Scan for the cell matching the given text and deliver its [X, Y] coordinate at center. 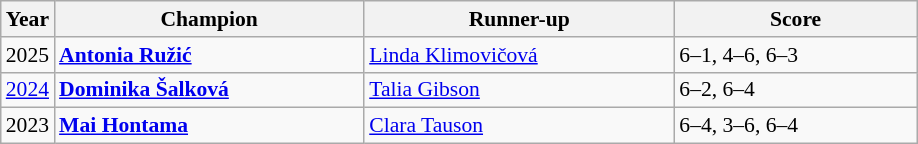
Antonia Ružić [209, 55]
Clara Tauson [519, 126]
Runner-up [519, 19]
6–2, 6–4 [796, 90]
2025 [28, 55]
Champion [209, 19]
Talia Gibson [519, 90]
2023 [28, 126]
Linda Klimovičová [519, 55]
2024 [28, 90]
Score [796, 19]
Mai Hontama [209, 126]
6–4, 3–6, 6–4 [796, 126]
6–1, 4–6, 6–3 [796, 55]
Dominika Šalková [209, 90]
Year [28, 19]
